Capture the cell that displays the provided text and extract its [x, y] central coordinate. 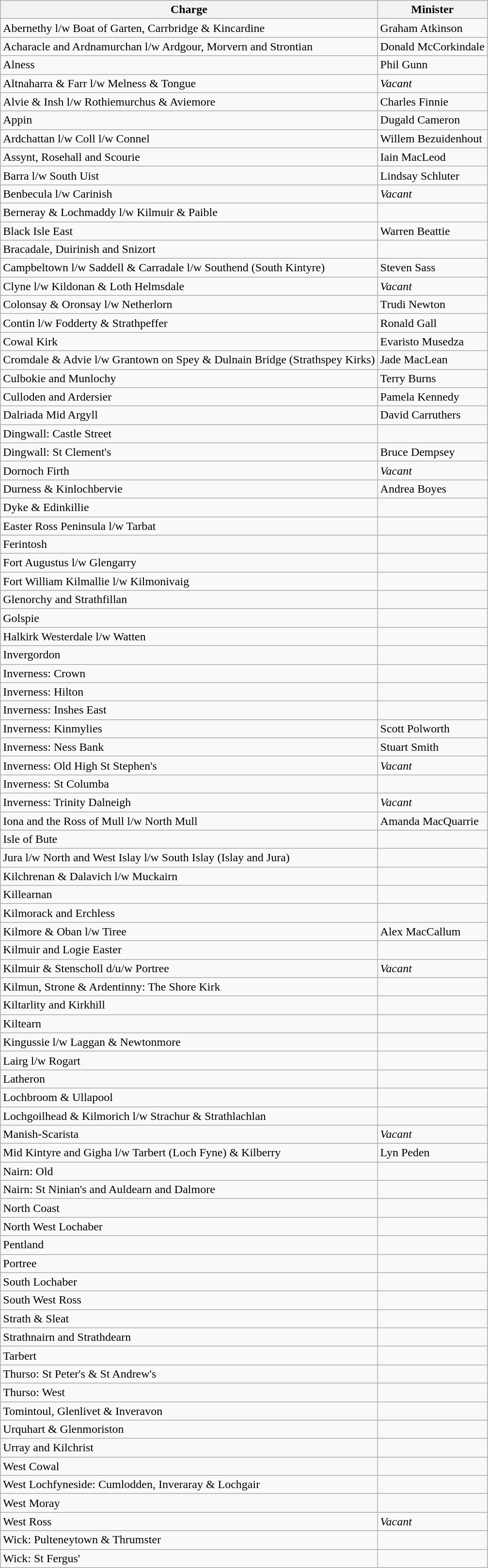
Fort William Kilmallie l/w Kilmonivaig [189, 581]
Dugald Cameron [432, 120]
West Lochfyneside: Cumlodden, Inveraray & Lochgair [189, 1485]
Lochbroom & Ullapool [189, 1097]
Ferintosh [189, 544]
South Lochaber [189, 1282]
Inverness: Inshes East [189, 710]
Inverness: Crown [189, 673]
Kilmore & Oban l/w Tiree [189, 931]
Altnaharra & Farr l/w Melness & Tongue [189, 83]
Mid Kintyre and Gigha l/w Tarbert (Loch Fyne) & Kilberry [189, 1153]
Charles Finnie [432, 102]
Ardchattan l/w Coll l/w Connel [189, 139]
Nairn: St Ninian's and Auldearn and Dalmore [189, 1190]
Alvie & Insh l/w Rothiemurchus & Aviemore [189, 102]
Scott Polworth [432, 729]
Dornoch Firth [189, 470]
David Carruthers [432, 415]
Assynt, Rosehall and Scourie [189, 157]
Terry Burns [432, 378]
South West Ross [189, 1300]
Evaristo Musedza [432, 342]
Dingwall: St Clement's [189, 452]
Acharacle and Ardnamurchan l/w Ardgour, Morvern and Strontian [189, 47]
Black Isle East [189, 231]
Inverness: Kinmylies [189, 729]
Minister [432, 10]
Wick: St Fergus' [189, 1558]
Kilmuir & Stenscholl d/u/w Portree [189, 968]
Durness & Kinlochbervie [189, 489]
Urquhart & Glenmoriston [189, 1429]
Culloden and Ardersier [189, 397]
Pentland [189, 1245]
Warren Beattie [432, 231]
Lindsay Schluter [432, 175]
Wick: Pulteneytown & Thrumster [189, 1540]
Lairg l/w Rogart [189, 1060]
Benbecula l/w Carinish [189, 194]
Alex MacCallum [432, 931]
Jade MacLean [432, 360]
Alness [189, 65]
West Moray [189, 1503]
West Ross [189, 1521]
Phil Gunn [432, 65]
Inverness: Hilton [189, 692]
Bruce Dempsey [432, 452]
Killearnan [189, 895]
West Cowal [189, 1466]
Kilmuir and Logie Easter [189, 950]
Inverness: Old High St Stephen's [189, 765]
Pamela Kennedy [432, 397]
Fort Augustus l/w Glengarry [189, 563]
Strathnairn and Strathdearn [189, 1337]
Andrea Boyes [432, 489]
Dyke & Edinkillie [189, 507]
Colonsay & Oronsay l/w Netherlorn [189, 305]
Amanda MacQuarrie [432, 821]
Ronald Gall [432, 323]
Willem Bezuidenhout [432, 139]
Latheron [189, 1079]
Urray and Kilchrist [189, 1448]
Cowal Kirk [189, 342]
Clyne l/w Kildonan & Loth Helmsdale [189, 286]
Halkirk Westerdale l/w Watten [189, 637]
Charge [189, 10]
Trudi Newton [432, 305]
Tomintoul, Glenlivet & Inveravon [189, 1411]
Cromdale & Advie l/w Grantown on Spey & Dulnain Bridge (Strathspey Kirks) [189, 360]
Golspie [189, 618]
Tarbert [189, 1355]
Campbeltown l/w Saddell & Carradale l/w Southend (South Kintyre) [189, 268]
Culbokie and Munlochy [189, 378]
Dingwall: Castle Street [189, 434]
Kiltarlity and Kirkhill [189, 1005]
Donald McCorkindale [432, 47]
Invergordon [189, 655]
Appin [189, 120]
Kingussie l/w Laggan & Newtonmore [189, 1042]
Strath & Sleat [189, 1319]
Graham Atkinson [432, 28]
Easter Ross Peninsula l/w Tarbat [189, 526]
Berneray & Lochmaddy l/w Kilmuir & Paible [189, 212]
Glenorchy and Strathfillan [189, 600]
Inverness: St Columba [189, 784]
Contin l/w Fodderty & Strathpeffer [189, 323]
Steven Sass [432, 268]
Inverness: Trinity Dalneigh [189, 802]
Abernethy l/w Boat of Garten, Carrbridge & Kincardine [189, 28]
Kiltearn [189, 1024]
Dalriada Mid Argyll [189, 415]
Iona and the Ross of Mull l/w North Mull [189, 821]
Kilmorack and Erchless [189, 913]
Inverness: Ness Bank [189, 747]
Isle of Bute [189, 839]
North West Lochaber [189, 1226]
Nairn: Old [189, 1171]
North Coast [189, 1208]
Kilmun, Strone & Ardentinny: The Shore Kirk [189, 987]
Bracadale, Duirinish and Snizort [189, 249]
Barra l/w South Uist [189, 175]
Portree [189, 1263]
Thurso: St Peter's & St Andrew's [189, 1374]
Kilchrenan & Dalavich l/w Muckairn [189, 876]
Lyn Peden [432, 1153]
Iain MacLeod [432, 157]
Thurso: West [189, 1392]
Lochgoilhead & Kilmorich l/w Strachur & Strathlachlan [189, 1116]
Manish-Scarista [189, 1134]
Stuart Smith [432, 747]
Jura l/w North and West Islay l/w South Islay (Islay and Jura) [189, 858]
